Extract the (x, y) coordinate from the center of the cell holding the provided text.  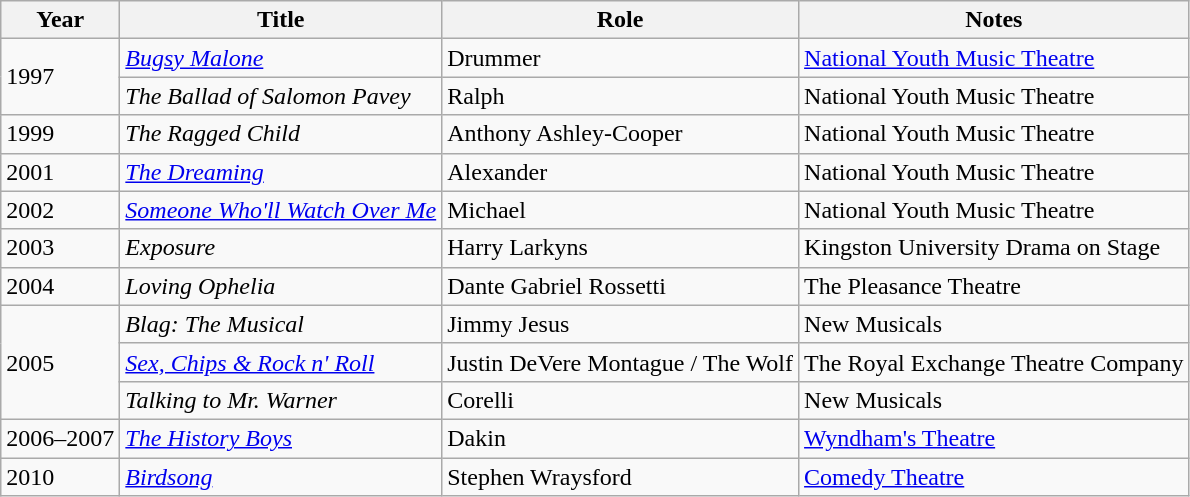
The Ragged Child (281, 134)
Anthony Ashley-Cooper (620, 134)
Role (620, 20)
Drummer (620, 58)
2004 (60, 286)
The Ballad of Salomon Pavey (281, 96)
2006–2007 (60, 438)
Jimmy Jesus (620, 324)
Exposure (281, 248)
Sex, Chips & Rock n' Roll (281, 362)
Harry Larkyns (620, 248)
Kingston University Drama on Stage (994, 248)
1999 (60, 134)
Talking to Mr. Warner (281, 400)
2005 (60, 362)
Dante Gabriel Rossetti (620, 286)
Someone Who'll Watch Over Me (281, 210)
Wyndham's Theatre (994, 438)
Dakin (620, 438)
The Pleasance Theatre (994, 286)
Loving Ophelia (281, 286)
Bugsy Malone (281, 58)
Alexander (620, 172)
Birdsong (281, 477)
The History Boys (281, 438)
The Royal Exchange Theatre Company (994, 362)
Michael (620, 210)
Notes (994, 20)
Justin DeVere Montague / The Wolf (620, 362)
The Dreaming (281, 172)
2002 (60, 210)
Title (281, 20)
Ralph (620, 96)
Blag: The Musical (281, 324)
Corelli (620, 400)
2010 (60, 477)
Year (60, 20)
2003 (60, 248)
1997 (60, 77)
Comedy Theatre (994, 477)
Stephen Wraysford (620, 477)
2001 (60, 172)
